Find where the given text appears and provide that cell's center as [X, Y] coordinate. 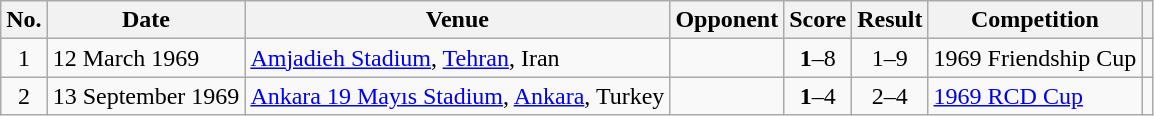
No. [24, 20]
2 [24, 96]
Date [146, 20]
13 September 1969 [146, 96]
1–9 [890, 58]
Venue [458, 20]
Score [818, 20]
Ankara 19 Mayıs Stadium, Ankara, Turkey [458, 96]
1–8 [818, 58]
1969 RCD Cup [1035, 96]
1–4 [818, 96]
1969 Friendship Cup [1035, 58]
1 [24, 58]
2–4 [890, 96]
Result [890, 20]
Competition [1035, 20]
12 March 1969 [146, 58]
Opponent [727, 20]
Amjadieh Stadium, Tehran, Iran [458, 58]
